Return (X, Y) of the center of cell containing provided text 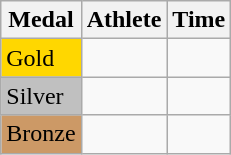
Silver (41, 96)
Medal (41, 20)
Gold (41, 58)
Time (199, 20)
Athlete (124, 20)
Bronze (41, 134)
